Return the [X, Y] coordinate for the center point of the cell that contains the specified text.  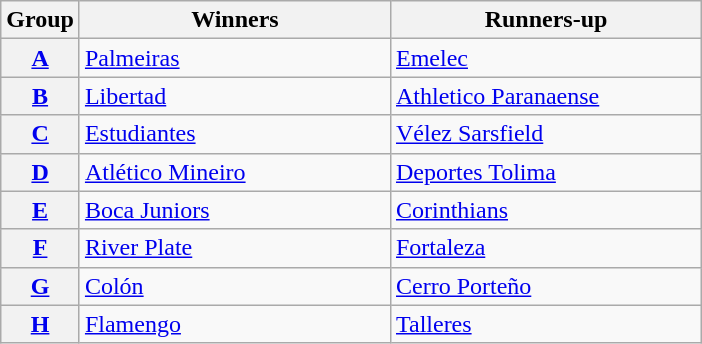
Atlético Mineiro [234, 172]
A [40, 58]
Group [40, 20]
Athletico Paranaense [546, 96]
Cerro Porteño [546, 286]
River Plate [234, 248]
Talleres [546, 324]
B [40, 96]
H [40, 324]
Winners [234, 20]
Palmeiras [234, 58]
Flamengo [234, 324]
Colón [234, 286]
C [40, 134]
Deportes Tolima [546, 172]
E [40, 210]
D [40, 172]
Emelec [546, 58]
Vélez Sarsfield [546, 134]
F [40, 248]
Libertad [234, 96]
Boca Juniors [234, 210]
G [40, 286]
Estudiantes [234, 134]
Runners-up [546, 20]
Fortaleza [546, 248]
Corinthians [546, 210]
